From the cell containing the given text, extract its center point as (X, Y) coordinate. 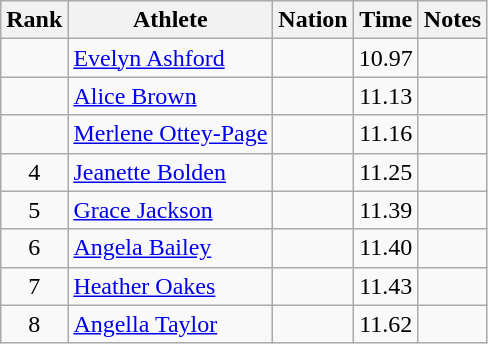
Jeanette Bolden (170, 172)
Angella Taylor (170, 324)
11.43 (386, 286)
11.40 (386, 248)
4 (34, 172)
Athlete (170, 20)
7 (34, 286)
5 (34, 210)
Merlene Ottey-Page (170, 134)
Heather Oakes (170, 286)
11.13 (386, 96)
11.25 (386, 172)
11.62 (386, 324)
Nation (313, 20)
11.16 (386, 134)
Alice Brown (170, 96)
6 (34, 248)
Time (386, 20)
11.39 (386, 210)
10.97 (386, 58)
Notes (452, 20)
Evelyn Ashford (170, 58)
Rank (34, 20)
8 (34, 324)
Grace Jackson (170, 210)
Angela Bailey (170, 248)
